Return [X, Y] of the center of cell containing provided text 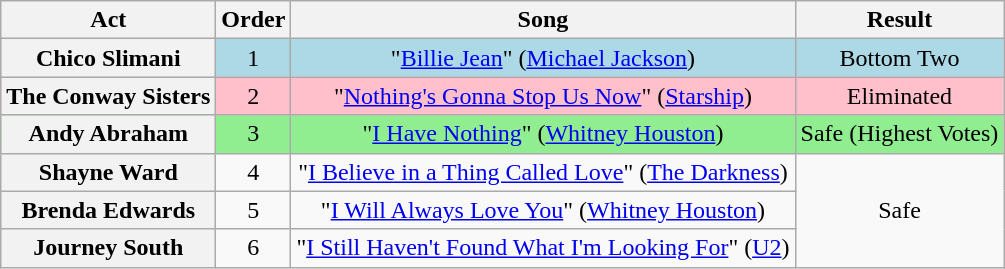
"I Believe in a Thing Called Love" (The Darkness) [543, 172]
4 [254, 172]
Andy Abraham [108, 134]
2 [254, 96]
Journey South [108, 248]
Safe [900, 210]
"Nothing's Gonna Stop Us Now" (Starship) [543, 96]
Order [254, 20]
"I Still Haven't Found What I'm Looking For" (U2) [543, 248]
1 [254, 58]
"I Have Nothing" (Whitney Houston) [543, 134]
Result [900, 20]
6 [254, 248]
Safe (Highest Votes) [900, 134]
Brenda Edwards [108, 210]
"Billie Jean" (Michael Jackson) [543, 58]
The Conway Sisters [108, 96]
Song [543, 20]
3 [254, 134]
Act [108, 20]
Eliminated [900, 96]
5 [254, 210]
Shayne Ward [108, 172]
"I Will Always Love You" (Whitney Houston) [543, 210]
Chico Slimani [108, 58]
Bottom Two [900, 58]
